Return the [X, Y] coordinate for the center point of the cell that contains the specified text.  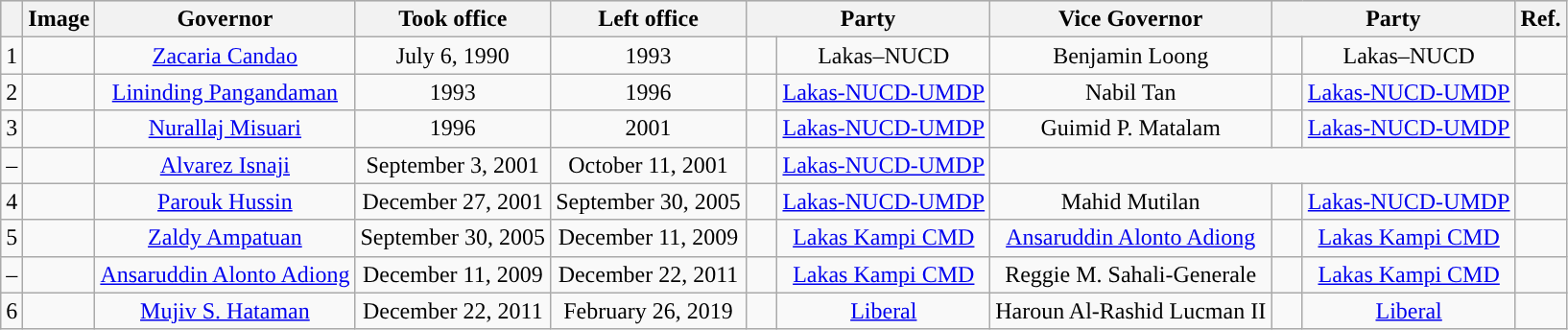
Nabil Tan [1130, 92]
Image [59, 19]
5 [12, 238]
Ref. [1541, 19]
Zaldy Ampatuan [225, 238]
3 [12, 129]
Guimid P. Matalam [1130, 129]
Took office [453, 19]
Zacaria Candao [225, 56]
February 26, 2019 [649, 311]
6 [12, 311]
2 [12, 92]
December 27, 2001 [453, 201]
October 11, 2001 [649, 165]
Parouk Hussin [225, 201]
Mahid Mutilan [1130, 201]
Benjamin Loong [1130, 56]
4 [12, 201]
Vice Governor [1130, 19]
Lininding Pangandaman [225, 92]
Reggie M. Sahali-Generale [1130, 274]
Nurallaj Misuari [225, 129]
Mujiv S. Hataman [225, 311]
Governor [225, 19]
1 [12, 56]
Haroun Al-Rashid Lucman II [1130, 311]
Alvarez Isnaji [225, 165]
July 6, 1990 [453, 56]
September 3, 2001 [453, 165]
2001 [649, 129]
Left office [649, 19]
